Return the [X, Y] coordinate for the center point of the cell that contains the specified text.  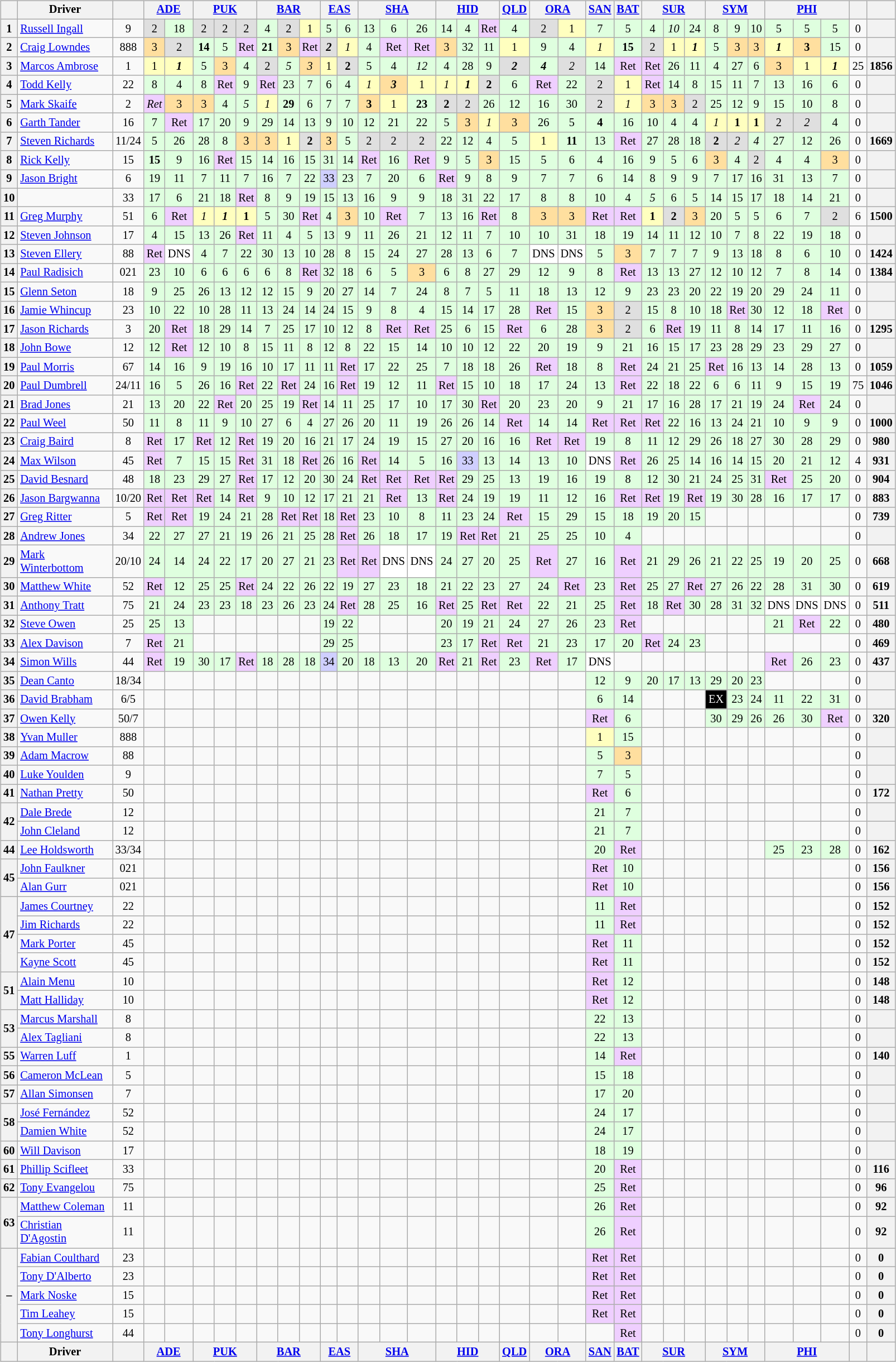
40 [9, 775]
469 [881, 643]
Tony D'Alberto [65, 1277]
Damien White [65, 1131]
Alex Tagliani [65, 1038]
67 [128, 367]
Anthony Tratt [65, 606]
Alain Menu [65, 981]
Owen Kelly [65, 718]
38 [9, 737]
Allan Simonsen [65, 1094]
Jim Richards [65, 925]
John Faulkner [65, 869]
Paul Morris [65, 367]
John Cleland [65, 831]
Jason Bright [65, 179]
1046 [881, 386]
Todd Kelly [65, 85]
56 [9, 1075]
1669 [881, 141]
931 [881, 461]
Adam Macrow [65, 756]
Matt Halliday [65, 1000]
Matthew Coleman [65, 1207]
6/5 [128, 699]
162 [881, 850]
Christian D'Agostin [65, 1232]
Luke Youlden [65, 775]
Alan Gurr [65, 888]
Mark Porter [65, 944]
Will Davison [65, 1150]
980 [881, 442]
Max Wilson [65, 461]
33/34 [128, 850]
Steven Ellery [65, 254]
Fabian Coulthard [65, 1258]
David Besnard [65, 479]
Jason Bargwanna [65, 498]
39 [9, 756]
Steven Johnson [65, 236]
Brad Jones [65, 404]
11/24 [128, 141]
Yvan Muller [65, 737]
Tim Leahey [65, 1314]
58 [9, 1122]
320 [881, 718]
37 [9, 718]
668 [881, 562]
Rick Kelly [65, 160]
Lee Holdsworth [65, 850]
Tony Longhurst [65, 1333]
140 [881, 1057]
Marcos Ambrose [65, 66]
480 [881, 625]
47 [9, 934]
55 [9, 1057]
Craig Lowndes [65, 47]
David Brabham [65, 699]
Paul Weel [65, 423]
Greg Murphy [65, 217]
1295 [881, 329]
– [9, 1295]
Jamie Whincup [65, 310]
1424 [881, 254]
1384 [881, 273]
116 [881, 1169]
Matthew White [65, 587]
1856 [881, 66]
Steve Owen [65, 625]
24/11 [128, 386]
1000 [881, 423]
Craig Baird [65, 442]
Dale Brede [65, 812]
José Fernández [65, 1113]
Kayne Scott [65, 962]
437 [881, 662]
Russell Ingall [65, 28]
Marcus Marshall [65, 1019]
Tony Evangelou [65, 1188]
42 [9, 822]
Greg Ritter [65, 517]
Warren Luff [65, 1057]
172 [881, 794]
61 [9, 1169]
60 [9, 1150]
Alex Davison [65, 643]
20/10 [128, 562]
619 [881, 587]
57 [9, 1094]
Dean Canto [65, 681]
36 [9, 699]
Mark Winterbottom [65, 562]
Jason Richards [65, 329]
John Bowe [65, 348]
Steven Richards [65, 141]
Andrew Jones [65, 536]
Cameron McLean [65, 1075]
EX [716, 699]
Simon Wills [65, 662]
739 [881, 517]
1059 [881, 367]
511 [881, 606]
53 [9, 1028]
18/34 [128, 681]
48 [128, 479]
62 [9, 1188]
1500 [881, 217]
63 [9, 1222]
50/7 [128, 718]
96 [881, 1188]
Paul Dumbrell [65, 386]
Nathan Pretty [65, 794]
Mark Noske [65, 1296]
35 [9, 681]
883 [881, 498]
Phillip Scifleet [65, 1169]
41 [9, 794]
Garth Tander [65, 123]
904 [881, 479]
Mark Skaife [65, 104]
Paul Radisich [65, 273]
10/20 [128, 498]
Glenn Seton [65, 291]
James Courtney [65, 906]
